Scan for the cell matching the given text and deliver its (x, y) coordinate at center. 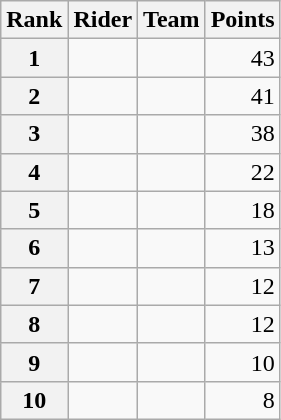
1 (34, 58)
9 (34, 362)
38 (242, 134)
4 (34, 172)
13 (242, 248)
43 (242, 58)
22 (242, 172)
Points (242, 20)
Team (172, 20)
Rank (34, 20)
5 (34, 210)
18 (242, 210)
41 (242, 96)
Rider (103, 20)
6 (34, 248)
7 (34, 286)
3 (34, 134)
2 (34, 96)
